Return [x, y] of the center of cell containing provided text 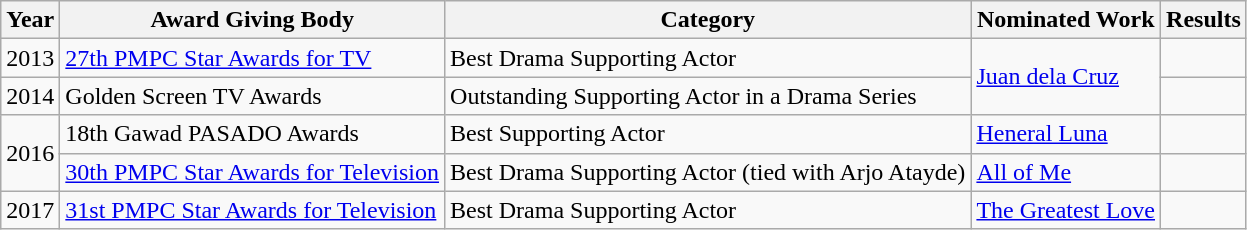
Heneral Luna [1066, 134]
Juan dela Cruz [1066, 77]
Best Drama Supporting Actor (tied with Arjo Atayde) [708, 172]
Category [708, 20]
30th PMPC Star Awards for Television [252, 172]
2013 [30, 58]
18th Gawad PASADO Awards [252, 134]
31st PMPC Star Awards for Television [252, 210]
Award Giving Body [252, 20]
Year [30, 20]
Results [1204, 20]
2014 [30, 96]
Nominated Work [1066, 20]
Best Supporting Actor [708, 134]
The Greatest Love [1066, 210]
27th PMPC Star Awards for TV [252, 58]
2017 [30, 210]
2016 [30, 153]
All of Me [1066, 172]
Golden Screen TV Awards [252, 96]
Outstanding Supporting Actor in a Drama Series [708, 96]
